Return (X, Y) of the center of cell containing provided text 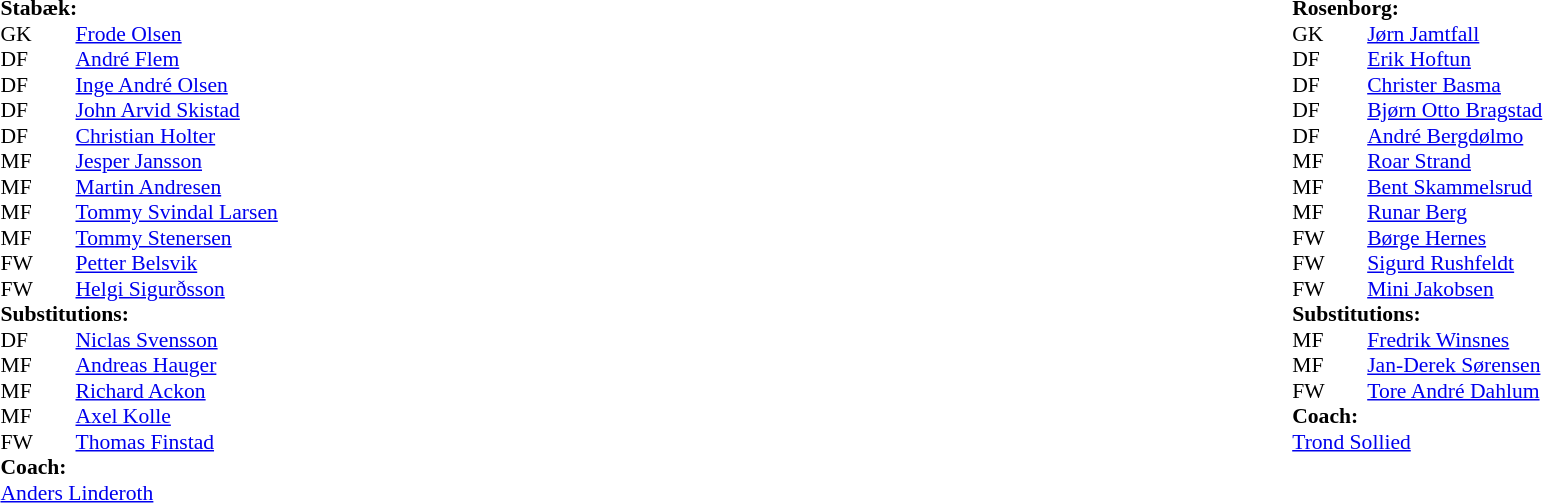
Jørn Jamtfall (1454, 34)
André Flem (177, 59)
Inge André Olsen (177, 85)
Bjørn Otto Bragstad (1454, 111)
Niclas Svensson (177, 340)
Børge Hernes (1454, 238)
Christian Holter (177, 136)
Sigurd Rushfeldt (1454, 263)
Helgi Sigurðsson (177, 289)
Petter Belsvik (177, 263)
Roar Strand (1454, 161)
Tommy Stenersen (177, 238)
Axel Kolle (177, 417)
Tore André Dahlum (1454, 391)
Mini Jakobsen (1454, 289)
André Bergdølmo (1454, 136)
Trond Sollied (1417, 442)
Jesper Jansson (177, 161)
Jan-Derek Sørensen (1454, 365)
Bent Skammelsrud (1454, 187)
Fredrik Winsnes (1454, 340)
Thomas Finstad (177, 442)
Tommy Svindal Larsen (177, 213)
Frode Olsen (177, 34)
Christer Basma (1454, 85)
Andreas Hauger (177, 365)
Erik Hoftun (1454, 59)
Richard Ackon (177, 391)
Martin Andresen (177, 187)
John Arvid Skistad (177, 111)
Runar Berg (1454, 213)
